Find where the given text appears and provide that cell's center as [X, Y] coordinate. 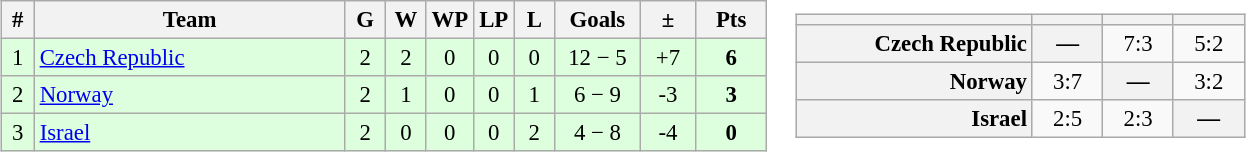
+7 [668, 58]
7:3 [1138, 44]
Goals [598, 20]
4 − 8 [598, 133]
L [534, 20]
Team [190, 20]
-4 [668, 133]
-3 [668, 95]
6 [732, 58]
3:2 [1208, 82]
# [18, 20]
G [366, 20]
2:3 [1138, 119]
2:5 [1068, 119]
6 − 9 [598, 95]
LP [494, 20]
3:7 [1068, 82]
12 − 5 [598, 58]
W [406, 20]
Pts [732, 20]
± [668, 20]
5:2 [1208, 44]
WP [450, 20]
